Return the (X, Y) coordinate for the center point of the cell that contains the specified text.  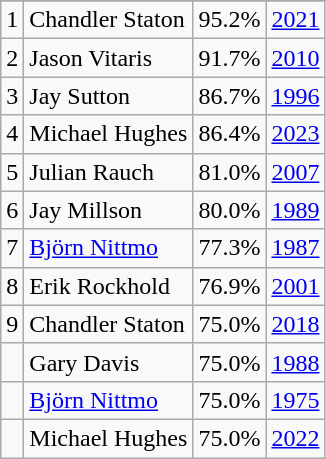
Erik Rockhold (108, 286)
1 (12, 20)
80.0% (230, 210)
2018 (296, 324)
1987 (296, 248)
1989 (296, 210)
6 (12, 210)
Jason Vitaris (108, 58)
1988 (296, 362)
91.7% (230, 58)
1975 (296, 400)
77.3% (230, 248)
1996 (296, 96)
9 (12, 324)
2021 (296, 20)
81.0% (230, 172)
3 (12, 96)
5 (12, 172)
2001 (296, 286)
2007 (296, 172)
76.9% (230, 286)
86.4% (230, 134)
8 (12, 286)
7 (12, 248)
Julian Rauch (108, 172)
Jay Millson (108, 210)
2010 (296, 58)
2 (12, 58)
86.7% (230, 96)
2022 (296, 438)
4 (12, 134)
2023 (296, 134)
95.2% (230, 20)
Gary Davis (108, 362)
Jay Sutton (108, 96)
